Detect which cell encompasses the target text, then output its [x, y] center coordinate. 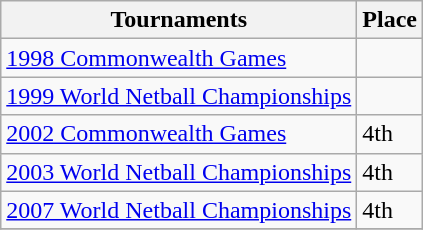
1999 World Netball Championships [179, 96]
2007 World Netball Championships [179, 210]
2002 Commonwealth Games [179, 134]
Tournaments [179, 20]
2003 World Netball Championships [179, 172]
1998 Commonwealth Games [179, 58]
Place [390, 20]
